Output the (X, Y) coordinate of the center of the cell containing the given text.  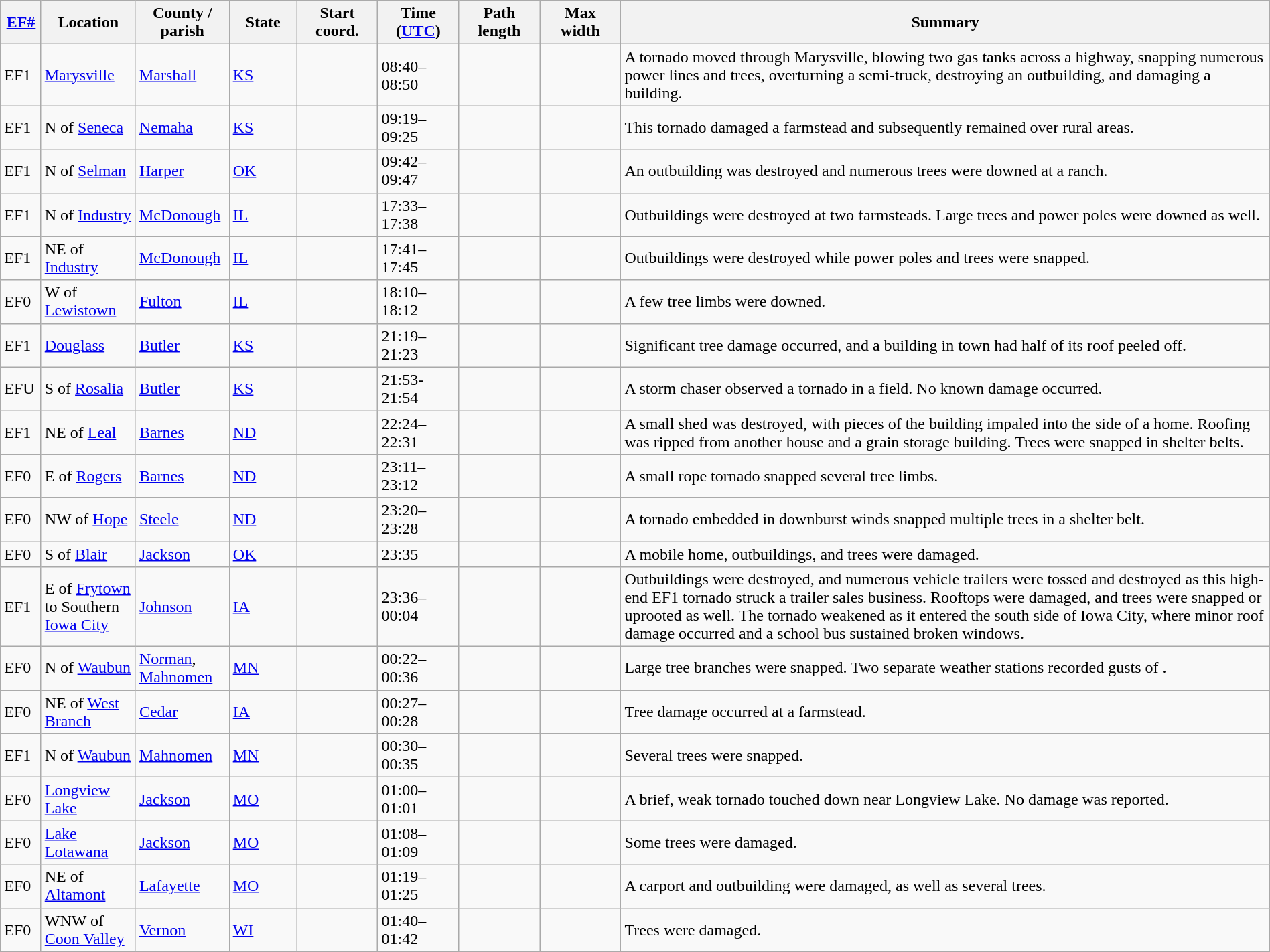
Max width (580, 23)
N of Industry (88, 214)
Trees were damaged. (945, 929)
21:53-21:54 (418, 388)
Johnson (182, 607)
NW of Hope (88, 520)
Some trees were damaged. (945, 842)
EF# (21, 23)
County / parish (182, 23)
01:40–01:42 (418, 929)
09:19–09:25 (418, 127)
Outbuildings were destroyed while power poles and trees were snapped. (945, 258)
Significant tree damage occurred, and a building in town had half of its roof peeled off. (945, 345)
S of Rosalia (88, 388)
Large tree branches were snapped. Two separate weather stations recorded gusts of . (945, 668)
W of Lewistown (88, 301)
Norman, Mahnomen (182, 668)
A tornado embedded in downburst winds snapped multiple trees in a shelter belt. (945, 520)
Marysville (88, 75)
Path length (500, 23)
23:11–23:12 (418, 475)
Time (UTC) (418, 23)
E of Rogers (88, 475)
Harper (182, 171)
Cedar (182, 712)
Douglass (88, 345)
18:10–18:12 (418, 301)
This tornado damaged a farmstead and subsequently remained over rural areas. (945, 127)
A small rope tornado snapped several tree limbs. (945, 475)
A few tree limbs were downed. (945, 301)
01:00–01:01 (418, 799)
Lake Lotawana (88, 842)
WNW of Coon Valley (88, 929)
Start coord. (338, 23)
S of Blair (88, 554)
Outbuildings were destroyed at two farmsteads. Large trees and power poles were downed as well. (945, 214)
State (263, 23)
Steele (182, 520)
A mobile home, outbuildings, and trees were damaged. (945, 554)
NE of West Branch (88, 712)
Longview Lake (88, 799)
Mahnomen (182, 755)
Marshall (182, 75)
09:42–09:47 (418, 171)
N of Selman (88, 171)
NE of Leal (88, 432)
Lafayette (182, 886)
01:19–01:25 (418, 886)
E of Frytown to Southern Iowa City (88, 607)
22:24–22:31 (418, 432)
21:19–21:23 (418, 345)
A carport and outbuilding were damaged, as well as several trees. (945, 886)
Tree damage occurred at a farmstead. (945, 712)
EFU (21, 388)
08:40–08:50 (418, 75)
Summary (945, 23)
23:20–23:28 (418, 520)
NE of Altamont (88, 886)
23:36–00:04 (418, 607)
17:41–17:45 (418, 258)
Fulton (182, 301)
23:35 (418, 554)
Vernon (182, 929)
Several trees were snapped. (945, 755)
WI (263, 929)
An outbuilding was destroyed and numerous trees were downed at a ranch. (945, 171)
00:27–00:28 (418, 712)
A storm chaser observed a tornado in a field. No known damage occurred. (945, 388)
A brief, weak tornado touched down near Longview Lake. No damage was reported. (945, 799)
NE of Industry (88, 258)
00:22–00:36 (418, 668)
00:30–00:35 (418, 755)
Nemaha (182, 127)
Location (88, 23)
N of Seneca (88, 127)
01:08–01:09 (418, 842)
17:33–17:38 (418, 214)
